Detect which cell encompasses the target text, then output its (X, Y) center coordinate. 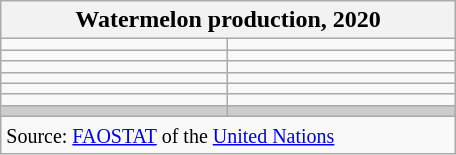
Watermelon production, 2020 (228, 20)
Source: FAOSTAT of the United Nations (228, 135)
